Return the [x, y] coordinate for the center point of the cell that contains the specified text.  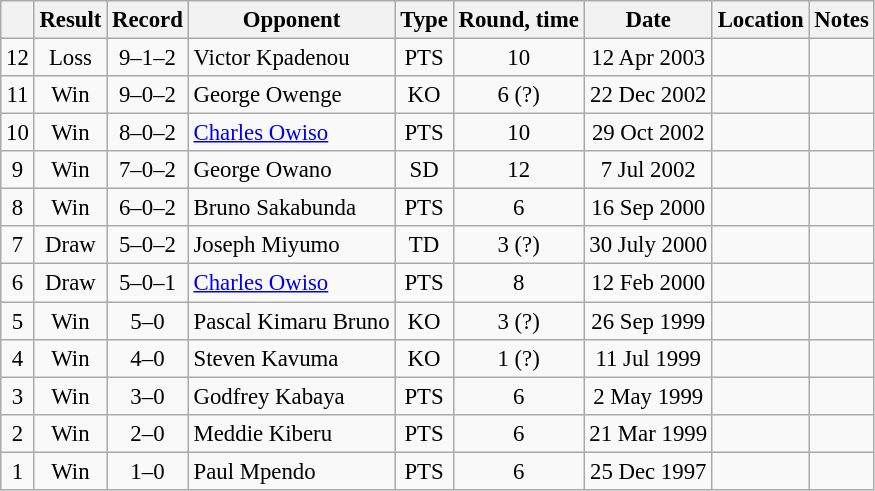
30 July 2000 [648, 245]
Type [424, 20]
Result [70, 20]
Paul Mpendo [292, 471]
7 [18, 245]
George Owano [292, 170]
6–0–2 [148, 208]
12 Apr 2003 [648, 58]
11 Jul 1999 [648, 358]
1 [18, 471]
Meddie Kiberu [292, 433]
12 Feb 2000 [648, 283]
Bruno Sakabunda [292, 208]
Pascal Kimaru Bruno [292, 321]
TD [424, 245]
22 Dec 2002 [648, 95]
Godfrey Kabaya [292, 396]
4–0 [148, 358]
Notes [842, 20]
29 Oct 2002 [648, 133]
1 (?) [518, 358]
26 Sep 1999 [648, 321]
Location [760, 20]
5–0–2 [148, 245]
9 [18, 170]
1–0 [148, 471]
3–0 [148, 396]
2–0 [148, 433]
2 [18, 433]
9–0–2 [148, 95]
21 Mar 1999 [648, 433]
4 [18, 358]
Victor Kpadenou [292, 58]
George Owenge [292, 95]
9–1–2 [148, 58]
Opponent [292, 20]
6 (?) [518, 95]
Round, time [518, 20]
11 [18, 95]
SD [424, 170]
Loss [70, 58]
7 Jul 2002 [648, 170]
5 [18, 321]
5–0 [148, 321]
25 Dec 1997 [648, 471]
Steven Kavuma [292, 358]
7–0–2 [148, 170]
2 May 1999 [648, 396]
3 [18, 396]
5–0–1 [148, 283]
Date [648, 20]
16 Sep 2000 [648, 208]
8–0–2 [148, 133]
Record [148, 20]
Joseph Miyumo [292, 245]
